For the text-containing cell, return its midpoint in (x, y) coordinate format. 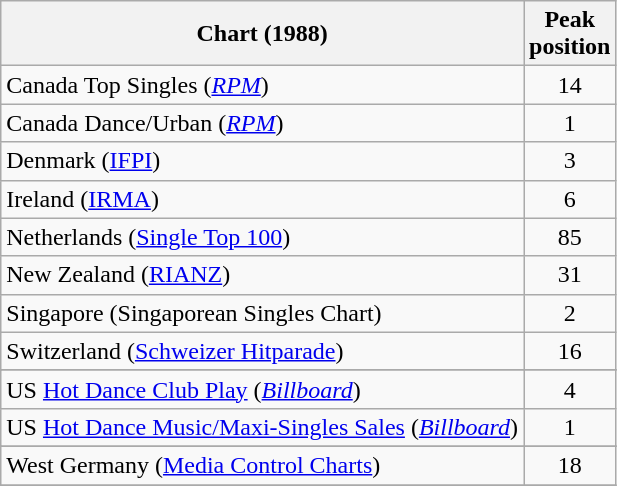
2 (570, 313)
4 (570, 389)
New Zealand (RIANZ) (262, 275)
Netherlands (Single Top 100) (262, 237)
Switzerland (Schweizer Hitparade) (262, 351)
85 (570, 237)
US Hot Dance Music/Maxi-Singles Sales (Billboard) (262, 427)
Singapore (Singaporean Singles Chart) (262, 313)
Canada Dance/Urban (RPM) (262, 123)
Ireland (IRMA) (262, 199)
US Hot Dance Club Play (Billboard) (262, 389)
3 (570, 161)
West Germany (Media Control Charts) (262, 465)
14 (570, 85)
Denmark (IFPI) (262, 161)
31 (570, 275)
16 (570, 351)
Canada Top Singles (RPM) (262, 85)
6 (570, 199)
Chart (1988) (262, 34)
Peakposition (570, 34)
18 (570, 465)
